Determine the (X, Y) coordinate at the center of the cell enclosing the given text.  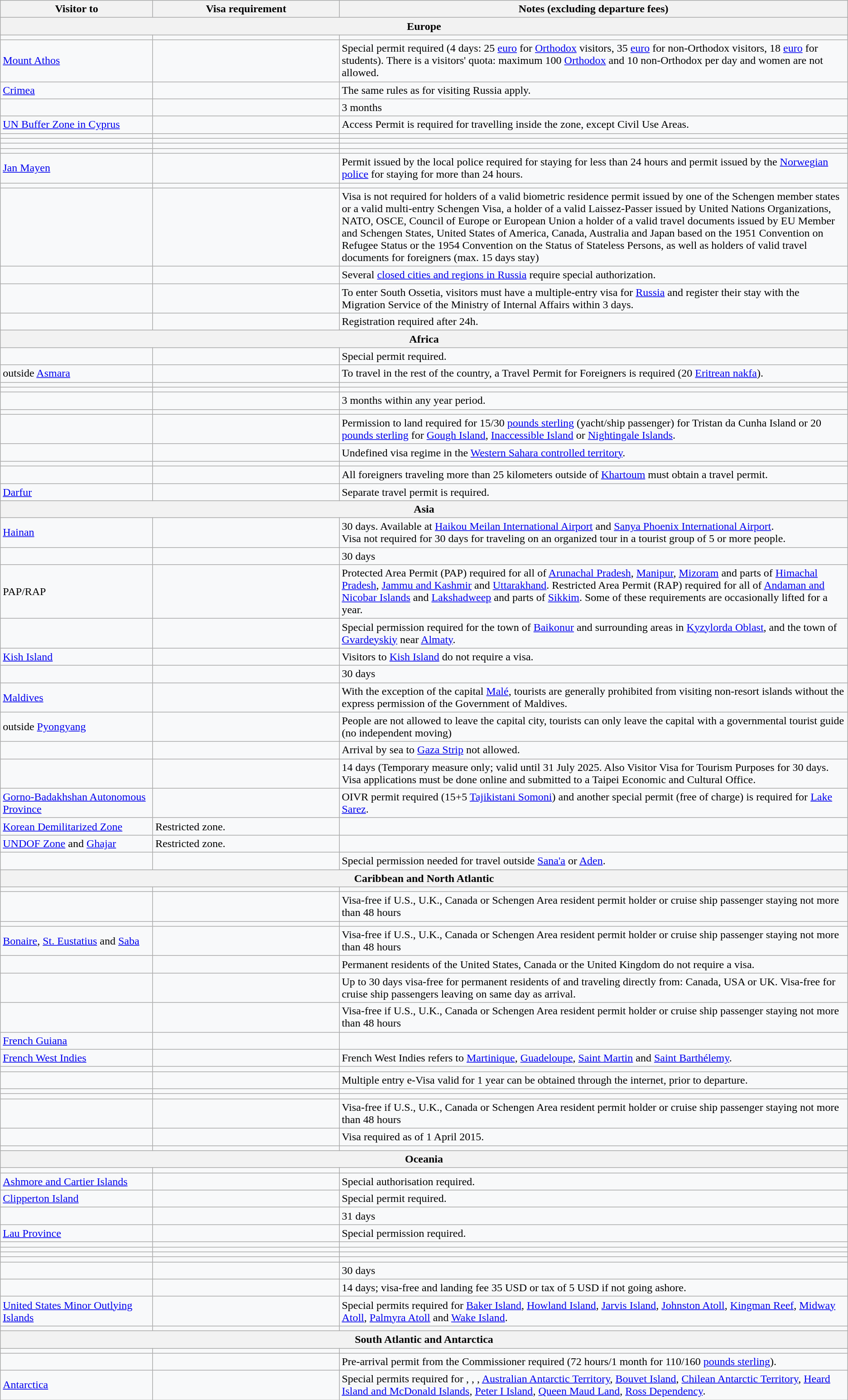
Caribbean and North Atlantic (424, 878)
Special permission required for the town of Baikonur and surrounding areas in Kyzylorda Oblast, and the town of Gvardeyskiy near Almaty. (593, 634)
Clipperton Island (77, 1199)
The same rules as for visiting Russia apply. (593, 90)
Registration required after 24h. (593, 322)
14 days; visa-free and landing fee 35 USD or tax of 5 USD if not going ashore. (593, 1288)
OIVR permit required (15+5 Tajikistani Somoni) and another special permit (free of charge) is required for Lake Sarez. (593, 803)
outside Pyongyang (77, 727)
French Guiana (77, 1041)
Gorno-Badakhshan Autonomous Province (77, 803)
Notes (excluding departure fees) (593, 9)
South Atlantic and Antarctica (424, 1339)
French West Indies (77, 1058)
Visitor to (77, 9)
Asia (424, 509)
PAP/RAP (77, 592)
Visa required as of 1 April 2015. (593, 1137)
Crimea (77, 90)
Kish Island (77, 657)
Special permission required. (593, 1233)
Lau Province (77, 1233)
Arrival by sea to Gaza Strip not allowed. (593, 750)
UN Buffer Zone in Cyprus (77, 125)
UNDOF Zone and Ghajar (77, 843)
All foreigners traveling more than 25 kilometers outside of Khartoum must obtain a travel permit. (593, 475)
Maldives (77, 697)
Jan Mayen (77, 168)
Hainan (77, 533)
Special authorisation required. (593, 1182)
United States Minor Outlying Islands (77, 1311)
Permanent residents of the United States, Canada or the United Kingdom do not require a visa. (593, 964)
Europe (424, 26)
3 months (593, 107)
Mount Athos (77, 61)
To travel in the rest of the country, a Travel Permit for Foreigners is required (20 Eritrean nakfa). (593, 373)
Darfur (77, 492)
Undefined visa regime in the Western Sahara controlled territory. (593, 452)
Antarctica (77, 1385)
Special permission needed for travel outside Sana'a or Aden. (593, 861)
31 days (593, 1216)
Ashmore and Cartier Islands (77, 1182)
People are not allowed to leave the capital city, tourists can only leave the capital with a governmental tourist guide (no independent moving) (593, 727)
Africa (424, 339)
Several closed cities and regions in Russia require special authorization. (593, 275)
Visitors to Kish Island do not require a visa. (593, 657)
Bonaire, St. Eustatius and Saba (77, 941)
Pre-arrival permit from the Commissioner required (72 hours/1 month for 110/160 pounds sterling). (593, 1362)
Separate travel permit is required. (593, 492)
French West Indies refers to Martinique, Guadeloupe, Saint Martin and Saint Barthélemy. (593, 1058)
3 months within any year period. (593, 401)
Korean Demilitarized Zone (77, 826)
Special permits required for Baker Island, Howland Island, Jarvis Island, Johnston Atoll, Kingman Reef, Midway Atoll, Palmyra Atoll and Wake Island. (593, 1311)
Multiple entry e-Visa valid for 1 year can be obtained through the internet, prior to departure. (593, 1080)
Access Permit is required for travelling inside the zone, except Civil Use Areas. (593, 125)
Oceania (424, 1159)
Visa requirement (246, 9)
outside Asmara (77, 373)
